Return the [X, Y] coordinate for the center point of the cell that contains the specified text.  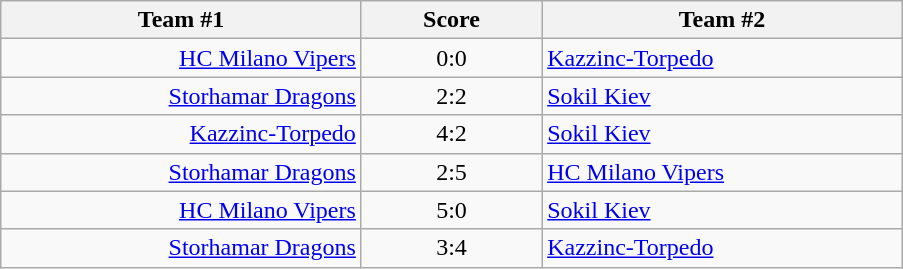
3:4 [451, 248]
Team #1 [182, 20]
Score [451, 20]
0:0 [451, 58]
2:2 [451, 96]
5:0 [451, 210]
4:2 [451, 134]
2:5 [451, 172]
Team #2 [722, 20]
